Provide the (X, Y) coordinate of the cell's center where the given text is located.  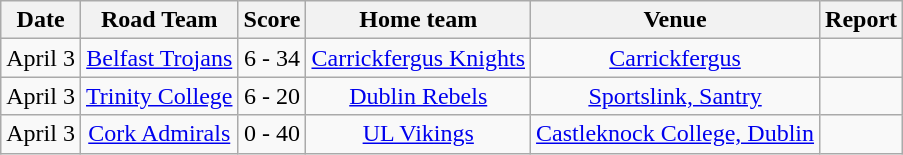
Belfast Trojans (159, 58)
0 - 40 (272, 134)
Venue (676, 20)
Cork Admirals (159, 134)
Trinity College (159, 96)
UL Vikings (418, 134)
Date (41, 20)
Road Team (159, 20)
6 - 34 (272, 58)
Home team (418, 20)
Dublin Rebels (418, 96)
Castleknock College, Dublin (676, 134)
6 - 20 (272, 96)
Report (862, 20)
Score (272, 20)
Carrickfergus (676, 58)
Sportslink, Santry (676, 96)
Carrickfergus Knights (418, 58)
